Find where the given text appears and provide that cell's center as [X, Y] coordinate. 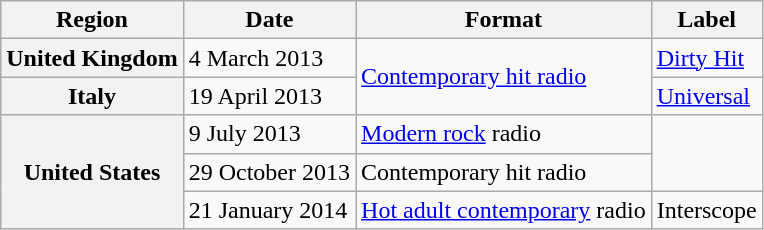
Format [504, 20]
21 January 2014 [269, 210]
Dirty Hit [706, 58]
4 March 2013 [269, 58]
9 July 2013 [269, 134]
Region [92, 20]
19 April 2013 [269, 96]
Modern rock radio [504, 134]
Label [706, 20]
United Kingdom [92, 58]
Date [269, 20]
29 October 2013 [269, 172]
Interscope [706, 210]
United States [92, 172]
Universal [706, 96]
Italy [92, 96]
Hot adult contemporary radio [504, 210]
